Provide the [x, y] coordinate of the cell's center where the given text is located.  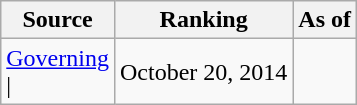
Ranking [203, 20]
October 20, 2014 [203, 72]
As of [325, 20]
Source [58, 20]
Governing| [58, 72]
